Search for the cell housing the specified text and yield its (x, y) center coordinate. 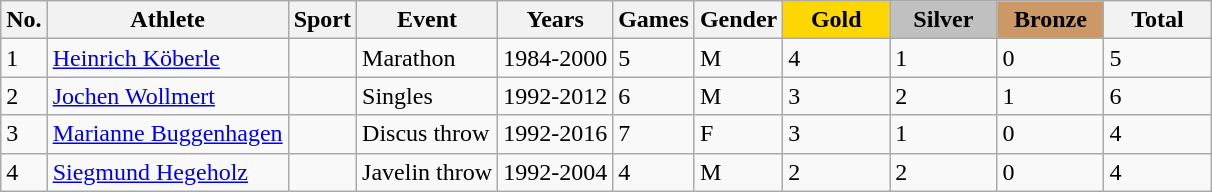
Gold (836, 20)
Javelin throw (428, 172)
Silver (944, 20)
1992-2004 (556, 172)
No. (24, 20)
Marathon (428, 58)
Singles (428, 96)
1992-2016 (556, 134)
F (738, 134)
Heinrich Köberle (168, 58)
Gender (738, 20)
Sport (322, 20)
Athlete (168, 20)
Bronze (1050, 20)
Discus throw (428, 134)
7 (654, 134)
1992-2012 (556, 96)
Event (428, 20)
Jochen Wollmert (168, 96)
Siegmund Hegeholz (168, 172)
Marianne Buggenhagen (168, 134)
1984-2000 (556, 58)
Games (654, 20)
Total (1158, 20)
Years (556, 20)
